Capture the cell that displays the provided text and extract its (X, Y) central coordinate. 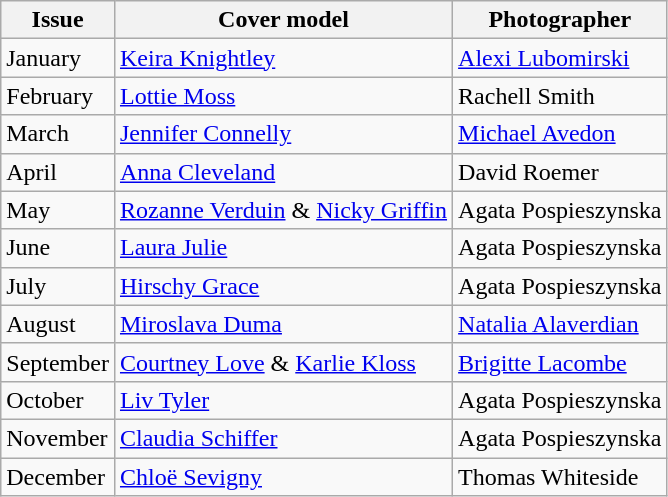
Cover model (283, 20)
Anna Cleveland (283, 172)
Rachell Smith (560, 96)
Photographer (560, 20)
February (58, 96)
January (58, 58)
October (58, 400)
Lottie Moss (283, 96)
Hirschy Grace (283, 286)
Thomas Whiteside (560, 477)
May (58, 210)
Miroslava Duma (283, 324)
Liv Tyler (283, 400)
August (58, 324)
November (58, 438)
Issue (58, 20)
Laura Julie (283, 248)
September (58, 362)
Courtney Love & Karlie Kloss (283, 362)
Jennifer Connelly (283, 134)
Chloë Sevigny (283, 477)
June (58, 248)
Keira Knightley (283, 58)
Natalia Alaverdian (560, 324)
July (58, 286)
Alexi Lubomirski (560, 58)
Brigitte Lacombe (560, 362)
Claudia Schiffer (283, 438)
April (58, 172)
Rozanne Verduin & Nicky Griffin (283, 210)
Michael Avedon (560, 134)
December (58, 477)
David Roemer (560, 172)
March (58, 134)
